Return the [x, y] coordinate for the center point of the cell that contains the specified text.  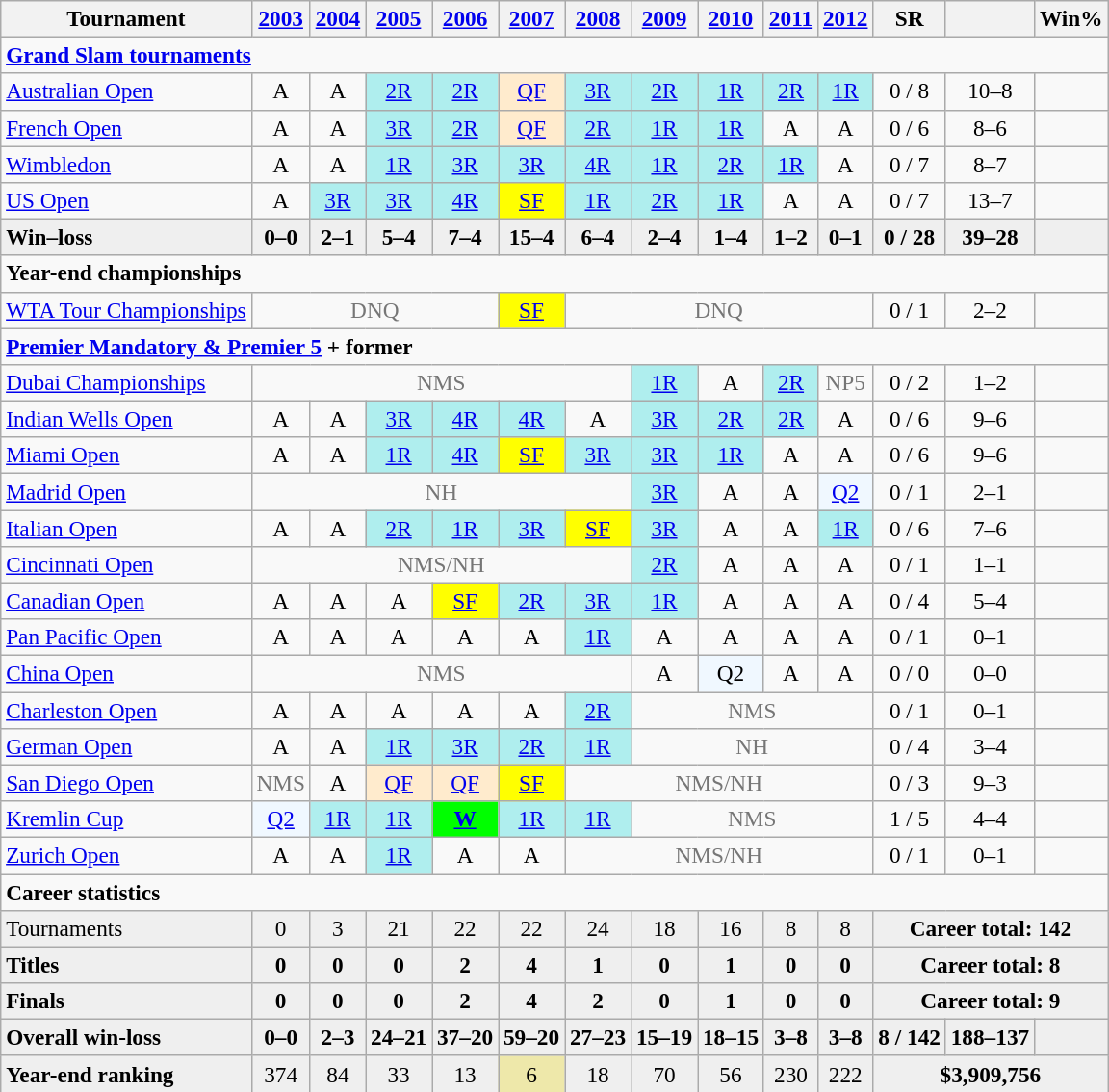
3 [337, 928]
27–23 [599, 1037]
70 [664, 1074]
2006 [466, 18]
18–15 [730, 1037]
Overall win-loss [126, 1037]
Year-end ranking [126, 1074]
16 [730, 928]
Tournaments [126, 928]
San Diego Open [126, 783]
Premier Mandatory & Premier 5 + former [554, 346]
6 [531, 1074]
15–19 [664, 1037]
Career statistics [554, 892]
21 [399, 928]
Australian Open [126, 91]
Dubai Championships [126, 382]
Win% [1071, 18]
7–4 [466, 237]
2005 [399, 18]
6–4 [599, 237]
Madrid Open [126, 491]
2–4 [664, 237]
84 [337, 1074]
2–3 [337, 1037]
24–21 [399, 1037]
4–4 [990, 819]
230 [790, 1074]
24 [599, 928]
Zurich Open [126, 855]
2008 [599, 18]
Titles [126, 965]
222 [845, 1074]
8–6 [990, 128]
WTA Tour Championships [126, 310]
13 [466, 1074]
374 [281, 1074]
Career total: 9 [991, 1001]
SR [909, 18]
37–20 [466, 1037]
0 / 0 [909, 673]
0 / 3 [909, 783]
Finals [126, 1001]
2004 [337, 18]
$3,909,756 [991, 1074]
9–3 [990, 783]
Charleston Open [126, 710]
German Open [126, 746]
188–137 [990, 1037]
2012 [845, 18]
1 / 5 [909, 819]
French Open [126, 128]
2003 [281, 18]
Wimbledon [126, 164]
US Open [126, 200]
Italian Open [126, 528]
1–4 [730, 237]
39–28 [990, 237]
0 / 28 [909, 237]
Kremlin Cup [126, 819]
59–20 [531, 1037]
Career total: 142 [991, 928]
Tournament [126, 18]
1–1 [990, 564]
2009 [664, 18]
33 [399, 1074]
0 / 8 [909, 91]
Career total: 8 [991, 965]
Cincinnati Open [126, 564]
8–7 [990, 164]
NP5 [845, 382]
Win–loss [126, 237]
W [466, 819]
Grand Slam tournaments [554, 55]
China Open [126, 673]
2007 [531, 18]
13–7 [990, 200]
15–4 [531, 237]
Pan Pacific Open [126, 637]
8 / 142 [909, 1037]
Indian Wells Open [126, 419]
7–6 [990, 528]
Canadian Open [126, 601]
56 [730, 1074]
Miami Open [126, 455]
2010 [730, 18]
0 / 2 [909, 382]
10–8 [990, 91]
2–2 [990, 310]
2011 [790, 18]
3–4 [990, 746]
Year-end championships [554, 273]
